Output the (x, y) coordinate of the center of the cell containing the given text.  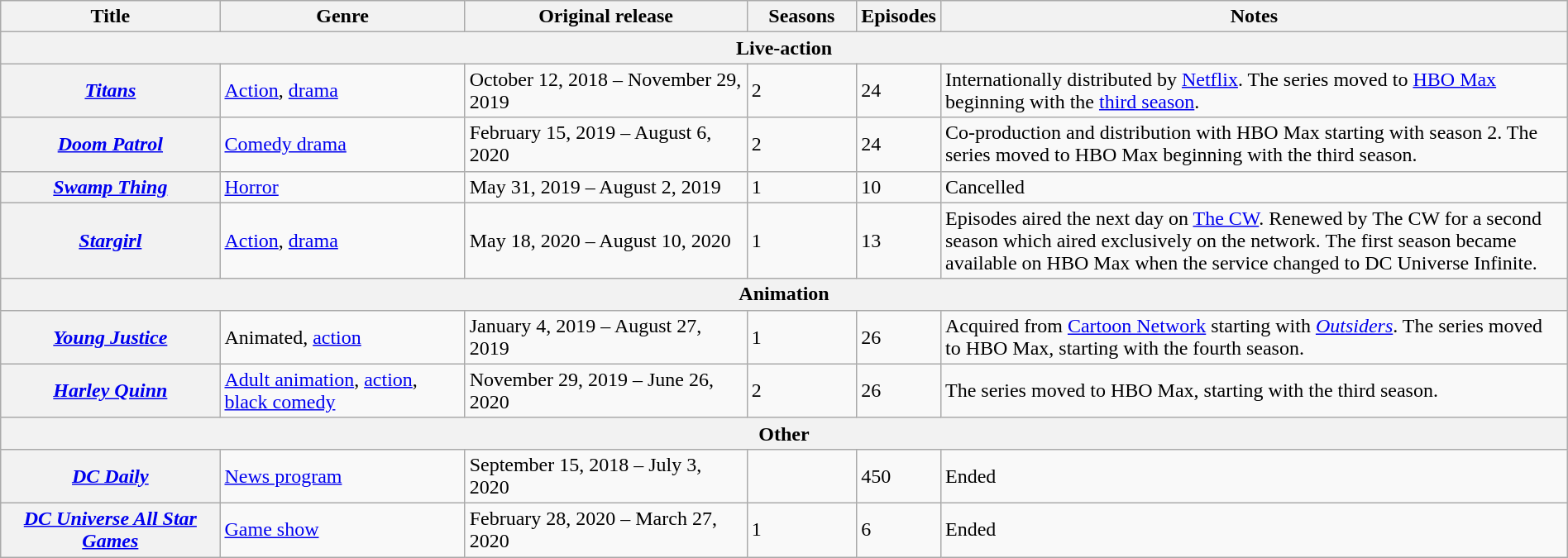
13 (899, 241)
Title (111, 17)
6 (899, 529)
Acquired from Cartoon Network starting with Outsiders. The series moved to HBO Max, starting with the fourth season. (1254, 337)
Live-action (784, 48)
Harley Quinn (111, 390)
November 29, 2019 – June 26, 2020 (605, 390)
Titans (111, 91)
Original release (605, 17)
10 (899, 187)
Co-production and distribution with HBO Max starting with season 2. The series moved to HBO Max beginning with the third season. (1254, 144)
Internationally distributed by Netflix. The series moved to HBO Max beginning with the third season. (1254, 91)
Cancelled (1254, 187)
News program (342, 476)
Young Justice (111, 337)
Swamp Thing (111, 187)
The series moved to HBO Max, starting with the third season. (1254, 390)
October 12, 2018 – November 29, 2019 (605, 91)
DC Daily (111, 476)
Seasons (802, 17)
Animation (784, 294)
May 31, 2019 – August 2, 2019 (605, 187)
Notes (1254, 17)
January 4, 2019 – August 27, 2019 (605, 337)
May 18, 2020 – August 10, 2020 (605, 241)
Comedy drama (342, 144)
September 15, 2018 – July 3, 2020 (605, 476)
Episodes (899, 17)
Doom Patrol (111, 144)
Genre (342, 17)
Other (784, 433)
DC Universe All Star Games (111, 529)
Game show (342, 529)
Stargirl (111, 241)
450 (899, 476)
February 15, 2019 – August 6, 2020 (605, 144)
Adult animation, action, black comedy (342, 390)
Horror (342, 187)
February 28, 2020 – March 27, 2020 (605, 529)
Animated, action (342, 337)
